Output the [X, Y] coordinate of the center of the cell containing the given text.  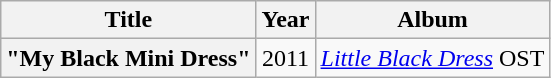
2011 [286, 58]
Year [286, 20]
Album [432, 20]
Little Black Dress OST [432, 58]
"My Black Mini Dress" [128, 58]
Title [128, 20]
